Extract the [X, Y] coordinate from the center of the cell holding the provided text.  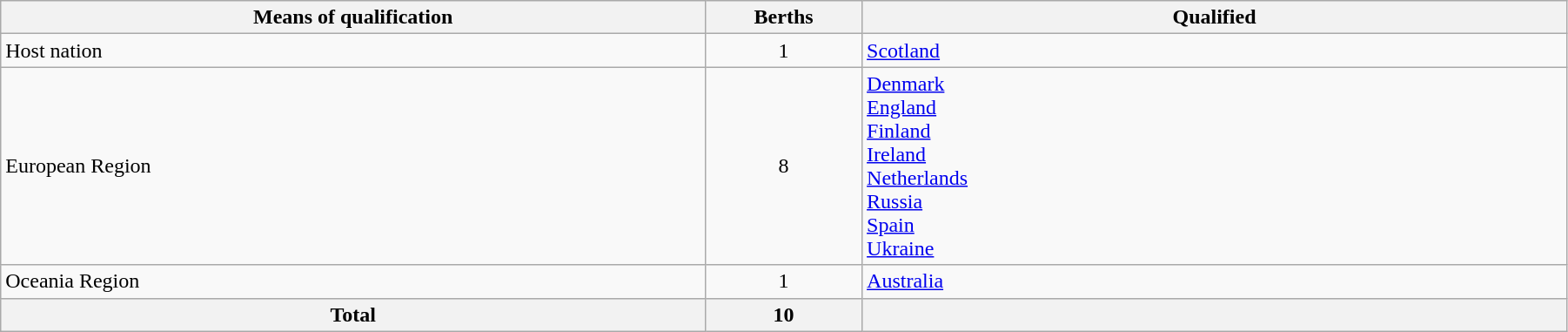
Australia [1215, 281]
Means of qualification [353, 17]
Scotland [1215, 51]
Qualified [1215, 17]
Berths [784, 17]
Total [353, 315]
Host nation [353, 51]
European Region [353, 166]
10 [784, 315]
Denmark England Finland Ireland Netherlands Russia Spain Ukraine [1215, 166]
8 [784, 166]
Oceania Region [353, 281]
